Determine the (x, y) coordinate at the center of the cell enclosing the given text.  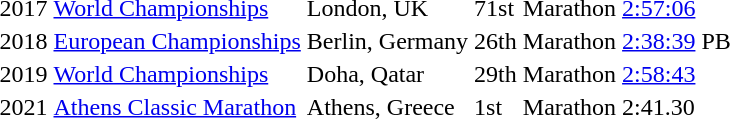
29th (496, 74)
European Championships (177, 41)
Berlin, Germany (387, 41)
Doha, Qatar (387, 74)
World Championships (177, 74)
26th (496, 41)
